From the cell containing the given text, extract its center point as (X, Y) coordinate. 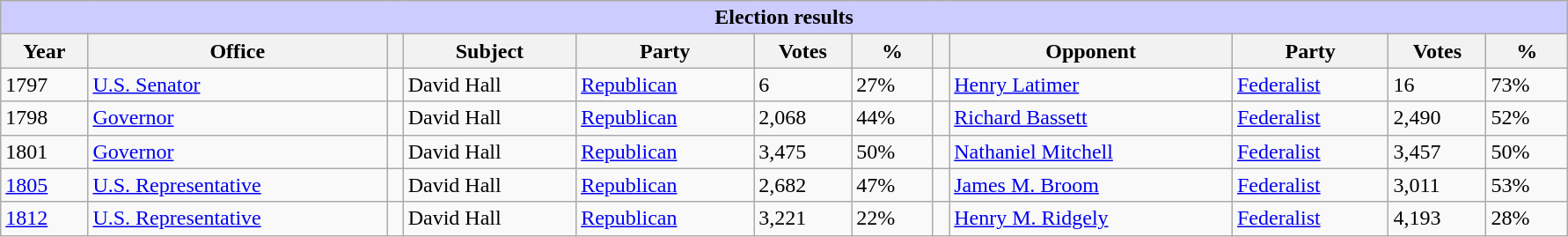
16 (1438, 85)
Richard Bassett (1091, 118)
Election results (785, 18)
3,221 (802, 218)
22% (892, 218)
53% (1528, 185)
4,193 (1438, 218)
Nathaniel Mitchell (1091, 152)
2,068 (802, 118)
44% (892, 118)
73% (1528, 85)
1797 (44, 85)
Subject (489, 51)
2,682 (802, 185)
1798 (44, 118)
Henry Latimer (1091, 85)
47% (892, 185)
Year (44, 51)
Henry M. Ridgely (1091, 218)
1805 (44, 185)
3,011 (1438, 185)
3,475 (802, 152)
52% (1528, 118)
James M. Broom (1091, 185)
28% (1528, 218)
3,457 (1438, 152)
1801 (44, 152)
Office (238, 51)
2,490 (1438, 118)
U.S. Senator (238, 85)
27% (892, 85)
6 (802, 85)
Opponent (1091, 51)
1812 (44, 218)
